Find where the given text appears and provide that cell's center as [x, y] coordinate. 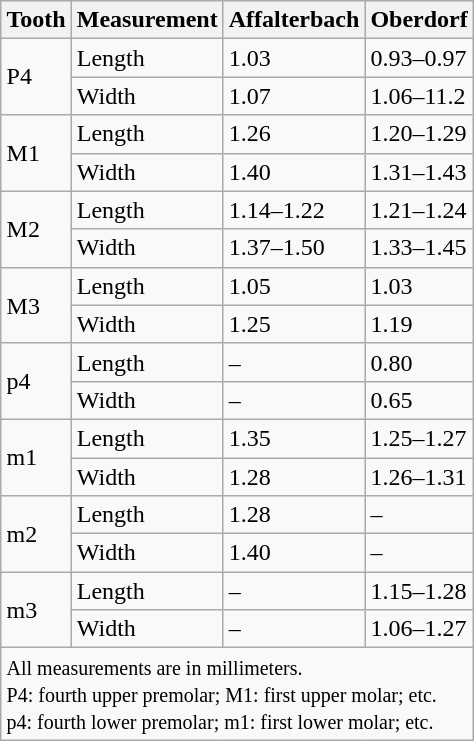
M1 [36, 153]
1.26 [294, 134]
Oberdorf [419, 20]
Measurement [147, 20]
0.80 [419, 362]
M2 [36, 229]
1.15–1.28 [419, 591]
1.05 [294, 286]
m3 [36, 610]
1.06–11.2 [419, 96]
1.33–1.45 [419, 248]
M3 [36, 305]
All measurements are in millimeters.P4: fourth upper premolar; M1: first upper molar; etc.p4: fourth lower premolar; m1: first lower molar; etc. [237, 694]
P4 [36, 77]
m1 [36, 457]
0.93–0.97 [419, 58]
1.06–1.27 [419, 629]
1.25–1.27 [419, 438]
m2 [36, 534]
1.37–1.50 [294, 248]
1.19 [419, 324]
1.07 [294, 96]
1.35 [294, 438]
1.21–1.24 [419, 210]
1.25 [294, 324]
Affalterbach [294, 20]
1.14–1.22 [294, 210]
1.31–1.43 [419, 172]
0.65 [419, 400]
p4 [36, 381]
Tooth [36, 20]
1.20–1.29 [419, 134]
1.26–1.31 [419, 477]
